From the cell containing the given text, extract its center point as [X, Y] coordinate. 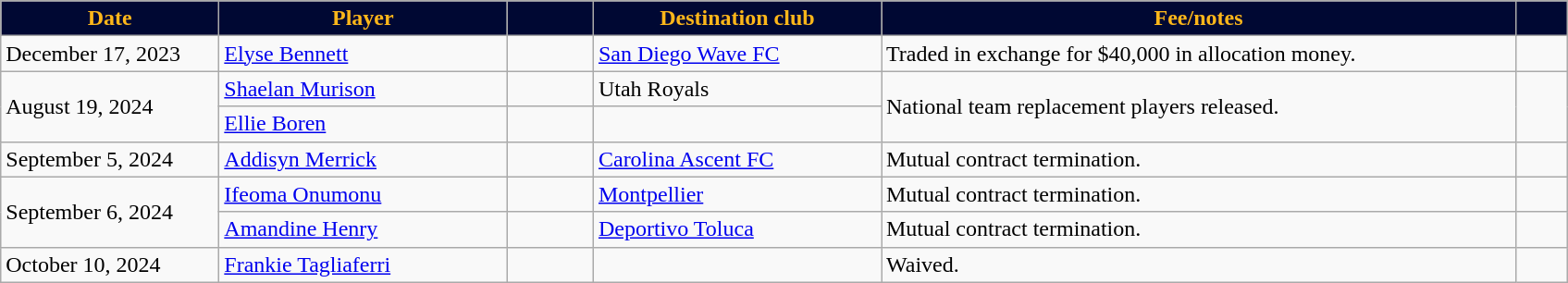
Addisyn Merrick [363, 159]
Carolina Ascent FC [736, 159]
Waived. [1198, 265]
September 5, 2024 [110, 159]
October 10, 2024 [110, 265]
Montpellier [736, 194]
Fee/notes [1198, 18]
September 6, 2024 [110, 212]
Shaelan Murison [363, 89]
December 17, 2023 [110, 54]
National team replacement players released. [1198, 106]
Date [110, 18]
Deportivo Toluca [736, 229]
San Diego Wave FC [736, 54]
Amandine Henry [363, 229]
Ifeoma Onumonu [363, 194]
Frankie Tagliaferri [363, 265]
Destination club [736, 18]
Traded in exchange for $40,000 in allocation money. [1198, 54]
August 19, 2024 [110, 106]
Ellie Boren [363, 124]
Player [363, 18]
Utah Royals [736, 89]
Elyse Bennett [363, 54]
